Provide the (x, y) coordinate of the cell's center where the given text is located.  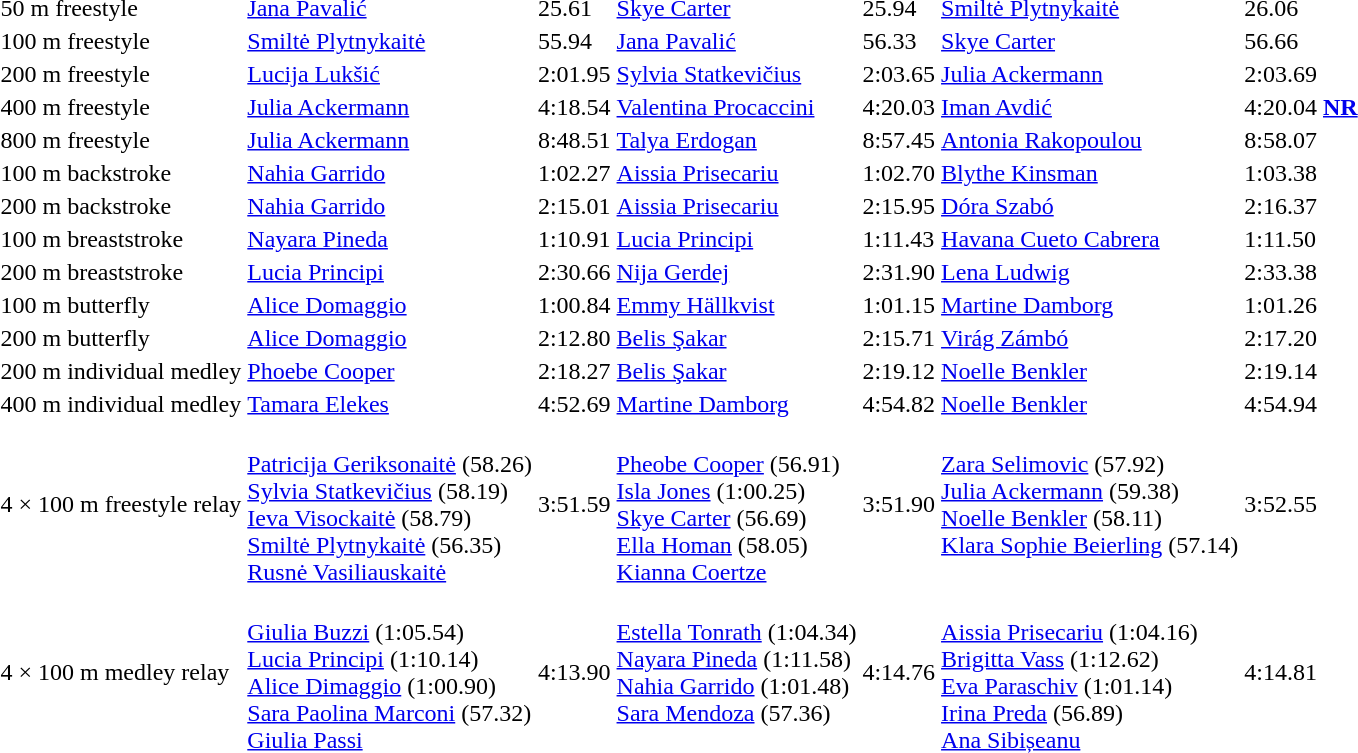
1:11.43 (899, 239)
4:54.82 (899, 404)
Blythe Kinsman (1090, 173)
Pheobe Cooper (56.91)Isla Jones (1:00.25)Skye Carter (56.69)Ella Homan (58.05)Kianna Coertze (736, 504)
4:52.69 (574, 404)
Virág Zámbó (1090, 338)
1:00.84 (574, 305)
3:51.59 (574, 504)
4:18.54 (574, 107)
1:02.70 (899, 173)
Patricija Geriksonaitė (58.26)Sylvia Statkevičius (58.19)Ieva Visockaitė (58.79)Smiltė Plytnykaitė (56.35)Rusnė Vasiliauskaitė (390, 504)
2:30.66 (574, 272)
Dóra Szabó (1090, 206)
3:51.90 (899, 504)
Smiltė Plytnykaitė (390, 41)
8:57.45 (899, 140)
Phoebe Cooper (390, 371)
4:20.03 (899, 107)
2:12.80 (574, 338)
2:01.95 (574, 74)
2:15.71 (899, 338)
8:48.51 (574, 140)
56.33 (899, 41)
2:03.65 (899, 74)
Tamara Elekes (390, 404)
Lucija Lukšić (390, 74)
1:10.91 (574, 239)
1:01.15 (899, 305)
Lena Ludwig (1090, 272)
Iman Avdić (1090, 107)
Nija Gerdej (736, 272)
2:31.90 (899, 272)
Emmy Hällkvist (736, 305)
55.94 (574, 41)
2:15.95 (899, 206)
Jana Pavalić (736, 41)
1:02.27 (574, 173)
Valentina Procaccini (736, 107)
Skye Carter (1090, 41)
Havana Cueto Cabrera (1090, 239)
Zara Selimovic (57.92)Julia Ackermann (59.38)Noelle Benkler (58.11)Klara Sophie Beierling (57.14) (1090, 504)
2:19.12 (899, 371)
2:15.01 (574, 206)
Antonia Rakopoulou (1090, 140)
Nayara Pineda (390, 239)
Sylvia Statkevičius (736, 74)
2:18.27 (574, 371)
Talya Erdogan (736, 140)
